From the cell containing the given text, extract its center point as [X, Y] coordinate. 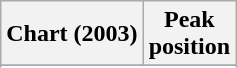
Peakposition [189, 34]
Chart (2003) [72, 34]
